Detect which cell encompasses the target text, then output its (X, Y) center coordinate. 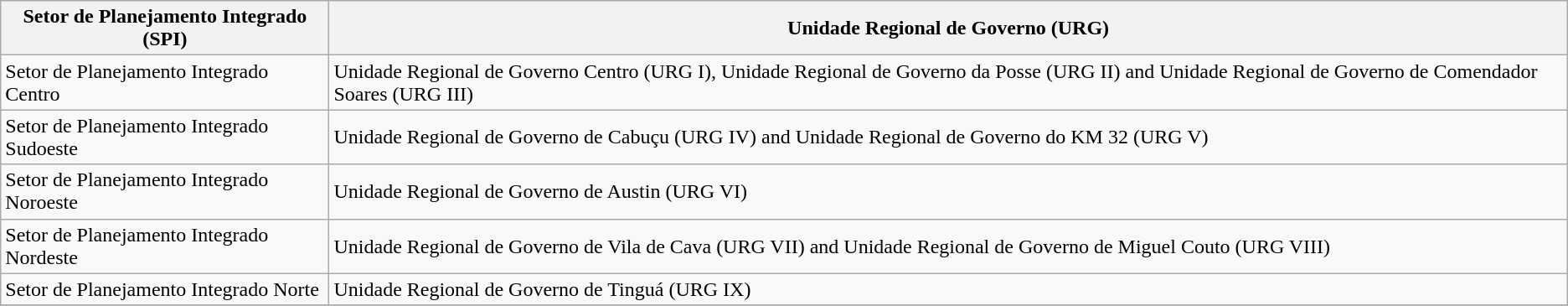
Unidade Regional de Governo de Vila de Cava (URG VII) and Unidade Regional de Governo de Miguel Couto (URG VIII) (948, 246)
Setor de Planejamento Integrado Centro (165, 82)
Unidade Regional de Governo de Austin (URG VI) (948, 191)
Setor de Planejamento Integrado Noroeste (165, 191)
Unidade Regional de Governo de Cabuçu (URG IV) and Unidade Regional de Governo do KM 32 (URG V) (948, 137)
Unidade Regional de Governo (URG) (948, 29)
Unidade Regional de Governo de Tinguá (URG IX) (948, 289)
Setor de Planejamento Integrado Nordeste (165, 246)
Setor de Planejamento Integrado Norte (165, 289)
Setor de Planejamento Integrado (SPI) (165, 29)
Setor de Planejamento Integrado Sudoeste (165, 137)
